Capture the cell that displays the provided text and extract its [x, y] central coordinate. 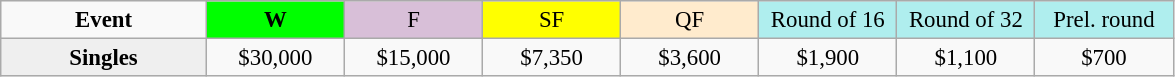
$700 [1104, 58]
SF [552, 20]
QF [690, 20]
$7,350 [552, 58]
$1,100 [966, 58]
$1,900 [828, 58]
$30,000 [275, 58]
W [275, 20]
Round of 32 [966, 20]
Prel. round [1104, 20]
$3,600 [690, 58]
Round of 16 [828, 20]
$15,000 [413, 58]
F [413, 20]
Singles [104, 58]
Event [104, 20]
